For the text-containing cell, return its midpoint in [x, y] coordinate format. 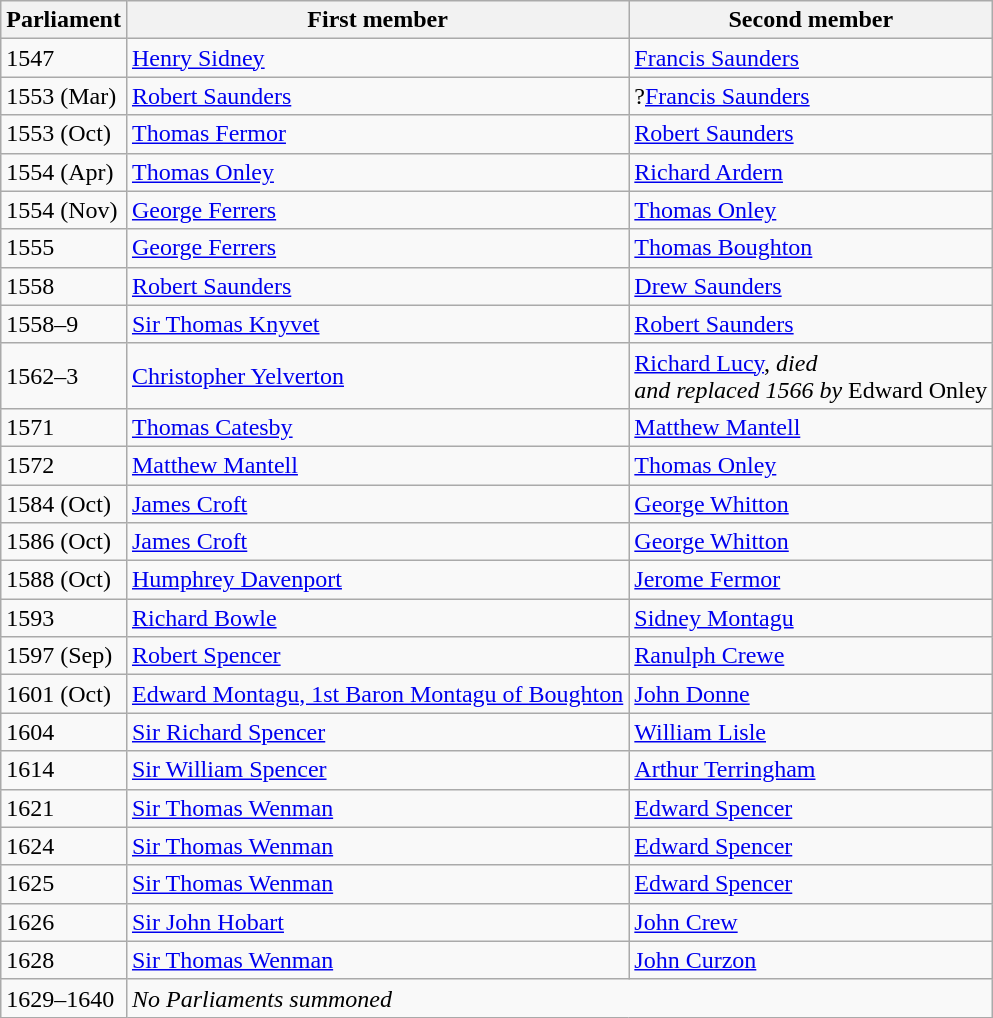
Sir Thomas Knyvet [377, 324]
1584 (Oct) [64, 503]
1555 [64, 248]
1586 (Oct) [64, 542]
1625 [64, 884]
Francis Saunders [811, 58]
Richard Lucy, died and replaced 1566 by Edward Onley [811, 376]
Drew Saunders [811, 286]
1558–9 [64, 324]
John Curzon [811, 960]
1588 (Oct) [64, 580]
Thomas Fermor [377, 134]
1547 [64, 58]
Parliament [64, 20]
Sir William Spencer [377, 770]
1628 [64, 960]
1558 [64, 286]
1614 [64, 770]
First member [377, 20]
Sir Richard Spencer [377, 732]
Arthur Terringham [811, 770]
1571 [64, 427]
1597 (Sep) [64, 656]
1554 (Nov) [64, 210]
1553 (Oct) [64, 134]
No Parliaments summoned [559, 998]
Christopher Yelverton [377, 376]
Thomas Catesby [377, 427]
Thomas Boughton [811, 248]
Sir John Hobart [377, 922]
Richard Ardern [811, 172]
1601 (Oct) [64, 694]
1621 [64, 808]
John Donne [811, 694]
1626 [64, 922]
Henry Sidney [377, 58]
1572 [64, 465]
Jerome Fermor [811, 580]
1604 [64, 732]
1562–3 [64, 376]
Second member [811, 20]
Edward Montagu, 1st Baron Montagu of Boughton [377, 694]
Humphrey Davenport [377, 580]
?Francis Saunders [811, 96]
Sidney Montagu [811, 618]
1554 (Apr) [64, 172]
1629–1640 [64, 998]
1624 [64, 846]
William Lisle [811, 732]
John Crew [811, 922]
Richard Bowle [377, 618]
1553 (Mar) [64, 96]
Robert Spencer [377, 656]
1593 [64, 618]
Ranulph Crewe [811, 656]
